Return the (X, Y) coordinate for the center point of the cell that contains the specified text.  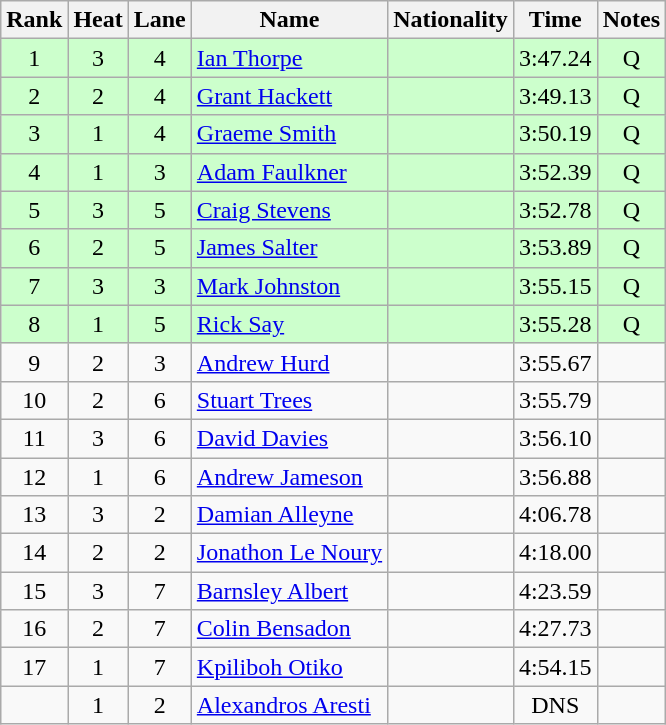
Time (555, 20)
Colin Bensadon (289, 629)
3:50.19 (555, 134)
3:56.88 (555, 477)
DNS (555, 705)
3:47.24 (555, 58)
Damian Alleyne (289, 515)
Kpiliboh Otiko (289, 667)
Mark Johnston (289, 286)
Ian Thorpe (289, 58)
Stuart Trees (289, 400)
10 (34, 400)
Name (289, 20)
3:52.39 (555, 172)
Rick Say (289, 324)
Adam Faulkner (289, 172)
12 (34, 477)
4:54.15 (555, 667)
3:56.10 (555, 438)
8 (34, 324)
4:23.59 (555, 591)
Andrew Jameson (289, 477)
3:49.13 (555, 96)
4:18.00 (555, 553)
17 (34, 667)
13 (34, 515)
Barnsley Albert (289, 591)
14 (34, 553)
3:55.79 (555, 400)
15 (34, 591)
Alexandros Aresti (289, 705)
Graeme Smith (289, 134)
3:55.67 (555, 362)
3:55.15 (555, 286)
Notes (631, 20)
Andrew Hurd (289, 362)
Heat (98, 20)
Jonathon Le Noury (289, 553)
Lane (160, 20)
4:27.73 (555, 629)
Rank (34, 20)
16 (34, 629)
4:06.78 (555, 515)
11 (34, 438)
3:53.89 (555, 248)
David Davies (289, 438)
Craig Stevens (289, 210)
Nationality (451, 20)
3:55.28 (555, 324)
3:52.78 (555, 210)
James Salter (289, 248)
Grant Hackett (289, 96)
9 (34, 362)
